Scan for the cell matching the given text and deliver its (X, Y) coordinate at center. 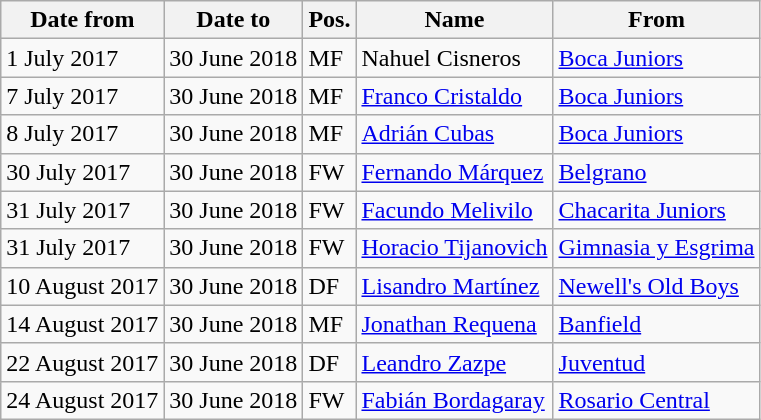
Belgrano (656, 172)
Fabián Bordagaray (454, 400)
Fernando Márquez (454, 172)
Name (454, 20)
1 July 2017 (82, 58)
14 August 2017 (82, 324)
Nahuel Cisneros (454, 58)
Facundo Melivilo (454, 210)
Gimnasia y Esgrima (656, 248)
Rosario Central (656, 400)
Date to (234, 20)
Horacio Tijanovich (454, 248)
8 July 2017 (82, 134)
Pos. (330, 20)
Juventud (656, 362)
Date from (82, 20)
Newell's Old Boys (656, 286)
30 July 2017 (82, 172)
24 August 2017 (82, 400)
From (656, 20)
Leandro Zazpe (454, 362)
10 August 2017 (82, 286)
Adrián Cubas (454, 134)
Chacarita Juniors (656, 210)
Jonathan Requena (454, 324)
7 July 2017 (82, 96)
Banfield (656, 324)
Franco Cristaldo (454, 96)
22 August 2017 (82, 362)
Lisandro Martínez (454, 286)
